Provide the [x, y] coordinate of the cell's center where the given text is located.  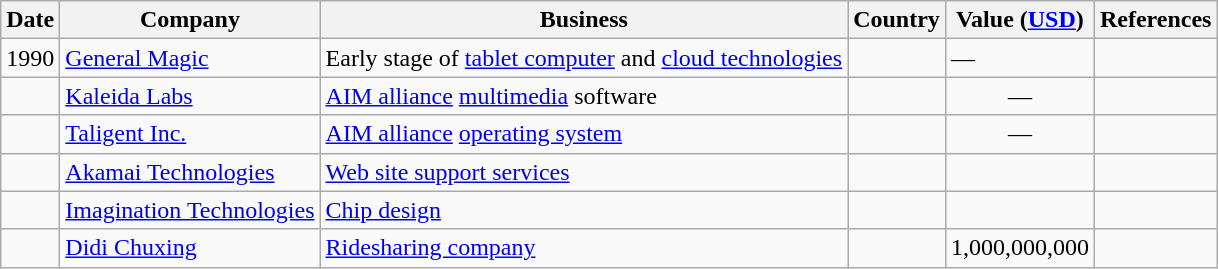
Country [897, 20]
Web site support services [584, 172]
Business [584, 20]
Ridesharing company [584, 248]
AIM alliance multimedia software [584, 96]
Taligent Inc. [190, 134]
Early stage of tablet computer and cloud technologies [584, 58]
Kaleida Labs [190, 96]
Value (USD) [1020, 20]
Didi Chuxing [190, 248]
Company [190, 20]
Chip design [584, 210]
Imagination Technologies [190, 210]
General Magic [190, 58]
AIM alliance operating system [584, 134]
References [1156, 20]
1990 [30, 58]
Akamai Technologies [190, 172]
Date [30, 20]
1,000,000,000 [1020, 248]
